Extract the [x, y] coordinate from the center of the cell holding the provided text.  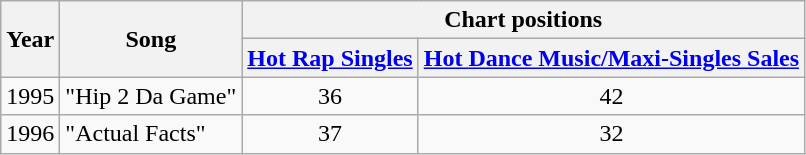
42 [611, 96]
Hot Rap Singles [330, 58]
37 [330, 134]
1996 [30, 134]
Song [151, 39]
36 [330, 96]
"Hip 2 Da Game" [151, 96]
Hot Dance Music/Maxi-Singles Sales [611, 58]
Chart positions [524, 20]
1995 [30, 96]
"Actual Facts" [151, 134]
32 [611, 134]
Year [30, 39]
